Provide the [X, Y] coordinate of the cell's center where the given text is located.  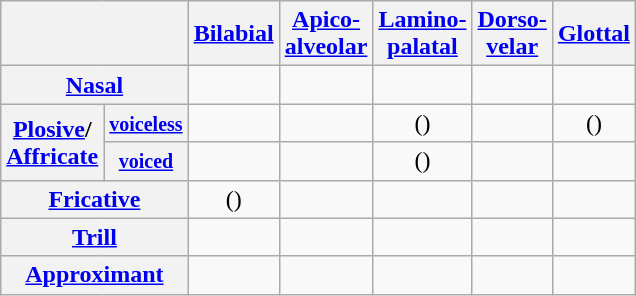
Glottal [594, 34]
Plosive/Affricate [52, 142]
Nasal [94, 85]
Approximant [94, 275]
Dorso-velar [512, 34]
voiced [146, 161]
Apico-alveolar [326, 34]
Bilabial [234, 34]
voiceless [146, 123]
Fricative [94, 199]
Lamino-palatal [422, 34]
Trill [94, 237]
